Search for the cell housing the specified text and yield its (x, y) center coordinate. 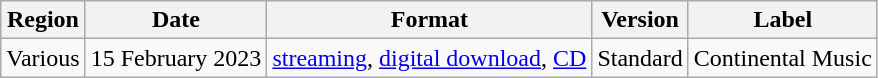
15 February 2023 (176, 58)
Standard (640, 58)
Continental Music (782, 58)
Various (43, 58)
Version (640, 20)
Date (176, 20)
streaming, digital download, CD (430, 58)
Region (43, 20)
Label (782, 20)
Format (430, 20)
